Locate the cell with the specified text and output its (x, y) center coordinate. 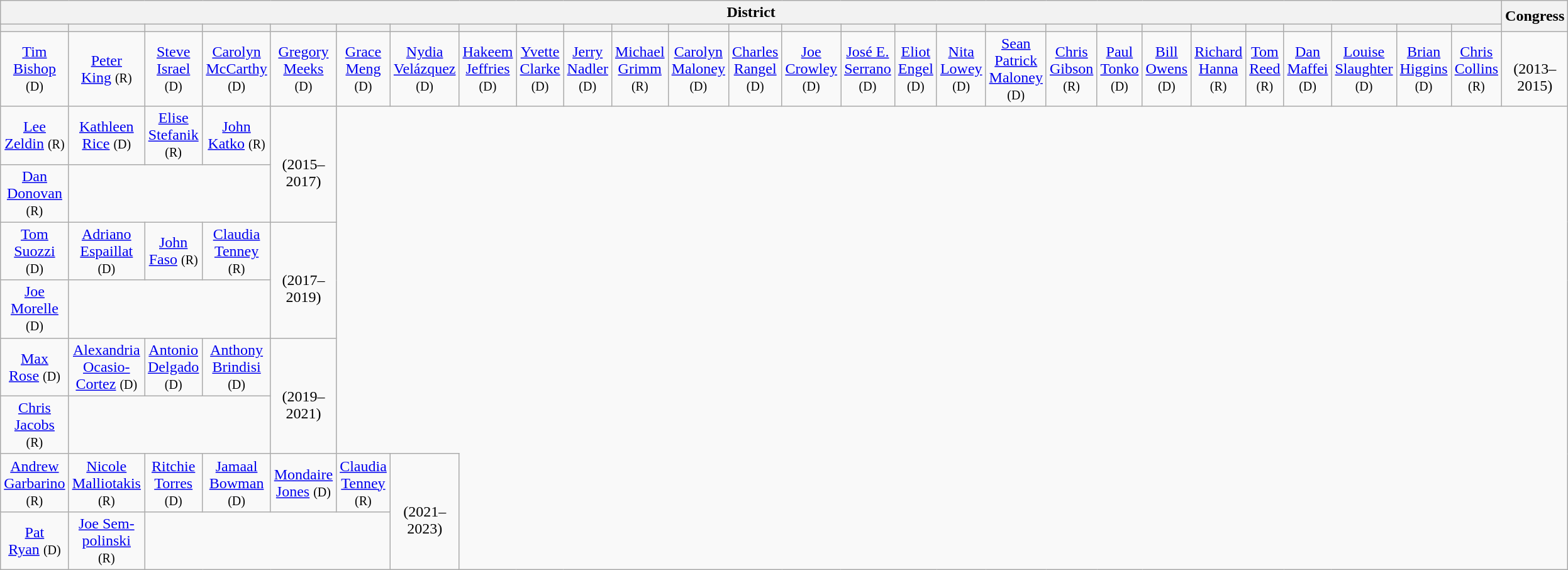
KathleenRice (D) (106, 135)
TomReed(R) (1265, 69)
BillOwens (D) (1167, 69)
RitchieTorres (D) (174, 483)
Congress (1535, 16)
ChrisCollins(R) (1476, 69)
(2013–2015) (1535, 69)
AdrianoEspaillat(D) (106, 251)
SteveIsrael(D) (174, 69)
PeterKing (R) (106, 69)
Joe Sem-polinski (R) (106, 540)
AntonioDelgado(D) (174, 367)
HakeemJeffries(D) (488, 69)
EliotEngel(D) (916, 69)
(2015–2017) (303, 164)
MichaelGrimm (R) (640, 69)
EliseStefanik(R) (174, 135)
PaulTonko(D) (1120, 69)
TimBishop (D) (35, 69)
MondaireJones (D) (303, 483)
NicoleMalliotakis(R) (106, 483)
JamaalBowman(D) (236, 483)
AlexandriaOcasio-Cortez (D) (106, 367)
GregoryMeeks(D) (303, 69)
CarolynMcCarthy (D) (236, 69)
ChrisGibson(R) (1071, 69)
NydiaVelázquez(D) (425, 69)
JohnFaso (R) (174, 251)
(2019–2021) (303, 396)
SeanPatrickMaloney(D) (1016, 69)
ChrisJacobs(R) (35, 425)
JohnKatko (R) (236, 135)
CarolynMaloney(D) (698, 69)
BrianHiggins(D) (1424, 69)
JoeMorelle(D) (35, 309)
LeeZeldin (R) (35, 135)
JerryNadler(D) (587, 69)
DanDonovan(R) (35, 193)
PatRyan (D) (35, 540)
(2021–2023) (425, 511)
AndrewGarbarino(R) (35, 483)
JoeCrowley(D) (811, 69)
CharlesRangel(D) (755, 69)
DanMaffei (D) (1308, 69)
RichardHanna (R) (1219, 69)
TomSuozzi(D) (35, 251)
YvetteClarke(D) (540, 69)
(2017–2019) (303, 280)
NitaLowey(D) (961, 69)
LouiseSlaughter(D) (1364, 69)
AnthonyBrindisi (D) (236, 367)
José E.Serrano(D) (868, 69)
District (751, 13)
MaxRose (D) (35, 367)
GraceMeng(D) (364, 69)
